Locate the cell with the specified text and output its [X, Y] center coordinate. 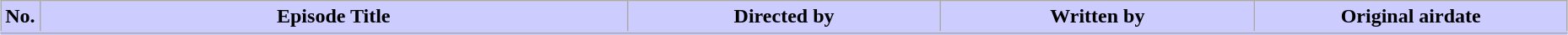
Written by [1097, 17]
Original airdate [1411, 17]
No. [20, 17]
Directed by [783, 17]
Episode Title [333, 17]
